Capture the cell that displays the provided text and extract its [x, y] central coordinate. 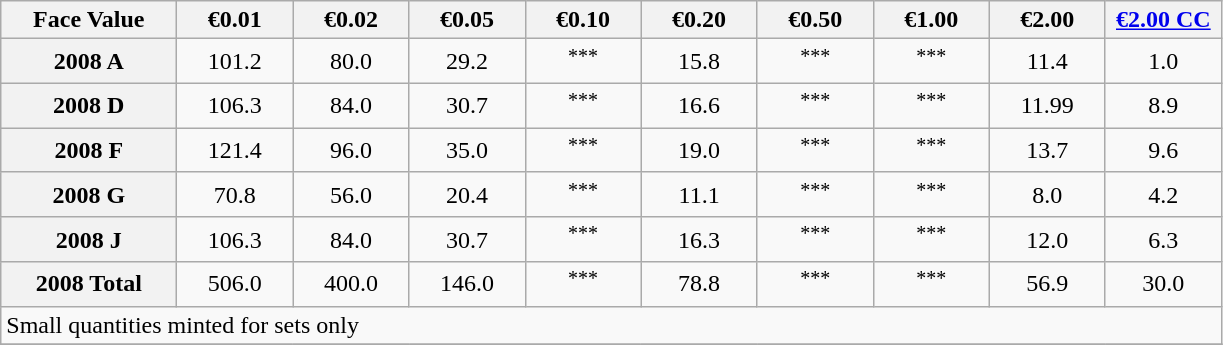
€0.05 [467, 20]
2008 Total [89, 284]
€0.10 [583, 20]
8.0 [1047, 194]
400.0 [351, 284]
€0.50 [815, 20]
15.8 [699, 62]
30.0 [1163, 284]
2008 D [89, 106]
6.3 [1163, 240]
2008 F [89, 150]
2008 A [89, 62]
13.7 [1047, 150]
56.9 [1047, 284]
56.0 [351, 194]
2008 G [89, 194]
16.6 [699, 106]
€2.00 CC [1163, 20]
11.4 [1047, 62]
11.1 [699, 194]
29.2 [467, 62]
121.4 [235, 150]
8.9 [1163, 106]
101.2 [235, 62]
19.0 [699, 150]
20.4 [467, 194]
4.2 [1163, 194]
9.6 [1163, 150]
Face Value [89, 20]
146.0 [467, 284]
€0.20 [699, 20]
Small quantities minted for sets only [612, 325]
12.0 [1047, 240]
70.8 [235, 194]
35.0 [467, 150]
11.99 [1047, 106]
16.3 [699, 240]
96.0 [351, 150]
€1.00 [931, 20]
€0.01 [235, 20]
2008 J [89, 240]
€2.00 [1047, 20]
78.8 [699, 284]
1.0 [1163, 62]
80.0 [351, 62]
€0.02 [351, 20]
506.0 [235, 284]
